From the cell containing the given text, extract its center point as (X, Y) coordinate. 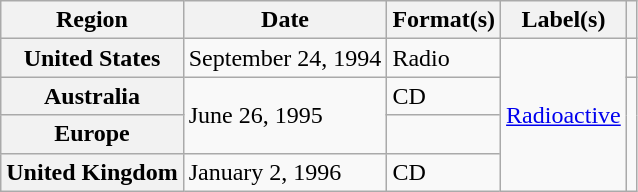
Region (92, 20)
Australia (92, 96)
January 2, 1996 (285, 172)
Europe (92, 134)
United States (92, 58)
Label(s) (564, 20)
June 26, 1995 (285, 115)
United Kingdom (92, 172)
Radioactive (564, 115)
Date (285, 20)
Format(s) (444, 20)
September 24, 1994 (285, 58)
Radio (444, 58)
